For the text-containing cell, return its midpoint in (X, Y) coordinate format. 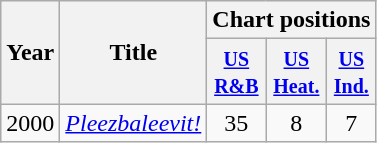
Chart positions (292, 20)
Pleezbaleevit! (134, 123)
35 (236, 123)
7 (352, 123)
2000 (30, 123)
US R&B (236, 72)
Title (134, 52)
Year (30, 52)
US Heat. (296, 72)
8 (296, 123)
US Ind. (352, 72)
